For the text-containing cell, return its midpoint in [X, Y] coordinate format. 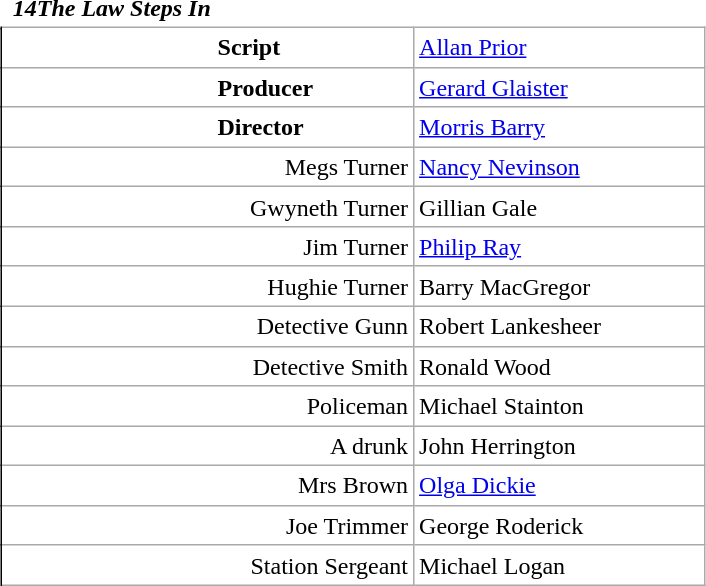
Olga Dickie [560, 486]
Megs Turner [208, 167]
Mrs Brown [208, 486]
Station Sergeant [208, 565]
Allan Prior [560, 47]
Producer [208, 87]
Jim Turner [208, 247]
Robert Lankesheer [560, 326]
A drunk [208, 446]
Joe Trimmer [208, 525]
Script [208, 47]
Michael Stainton [560, 406]
Morris Barry [560, 127]
Hughie Turner [208, 286]
Gwyneth Turner [208, 207]
Ronald Wood [560, 366]
Detective Gunn [208, 326]
Nancy Nevinson [560, 167]
John Herrington [560, 446]
Gillian Gale [560, 207]
Policeman [208, 406]
Director [208, 127]
Michael Logan [560, 565]
George Roderick [560, 525]
Detective Smith [208, 366]
Barry MacGregor [560, 286]
Philip Ray [560, 247]
Gerard Glaister [560, 87]
